Scan for the cell matching the given text and deliver its (x, y) coordinate at center. 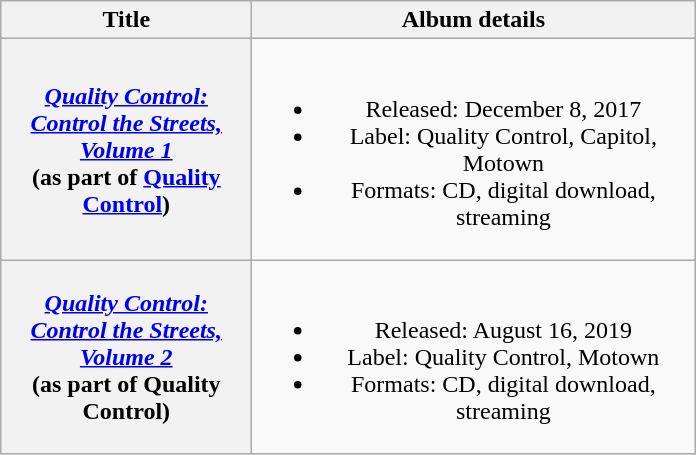
Quality Control: Control the Streets, Volume 1(as part of Quality Control) (126, 150)
Title (126, 20)
Album details (474, 20)
Released: August 16, 2019Label: Quality Control, MotownFormats: CD, digital download, streaming (474, 357)
Quality Control: Control the Streets, Volume 2(as part of Quality Control) (126, 357)
Released: December 8, 2017Label: Quality Control, Capitol, MotownFormats: CD, digital download, streaming (474, 150)
